Search for the cell housing the specified text and yield its (x, y) center coordinate. 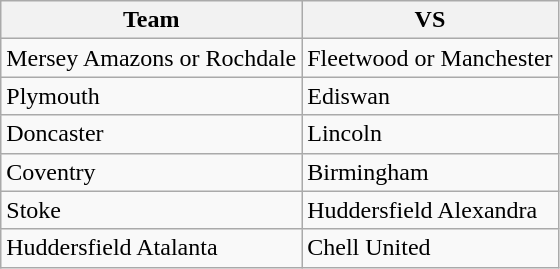
Chell United (430, 248)
Huddersfield Atalanta (152, 248)
Coventry (152, 172)
Mersey Amazons or Rochdale (152, 58)
Plymouth (152, 96)
Stoke (152, 210)
Lincoln (430, 134)
Huddersfield Alexandra (430, 210)
Birmingham (430, 172)
VS (430, 20)
Team (152, 20)
Doncaster (152, 134)
Fleetwood or Manchester (430, 58)
Ediswan (430, 96)
